Capture the cell that displays the provided text and extract its [X, Y] central coordinate. 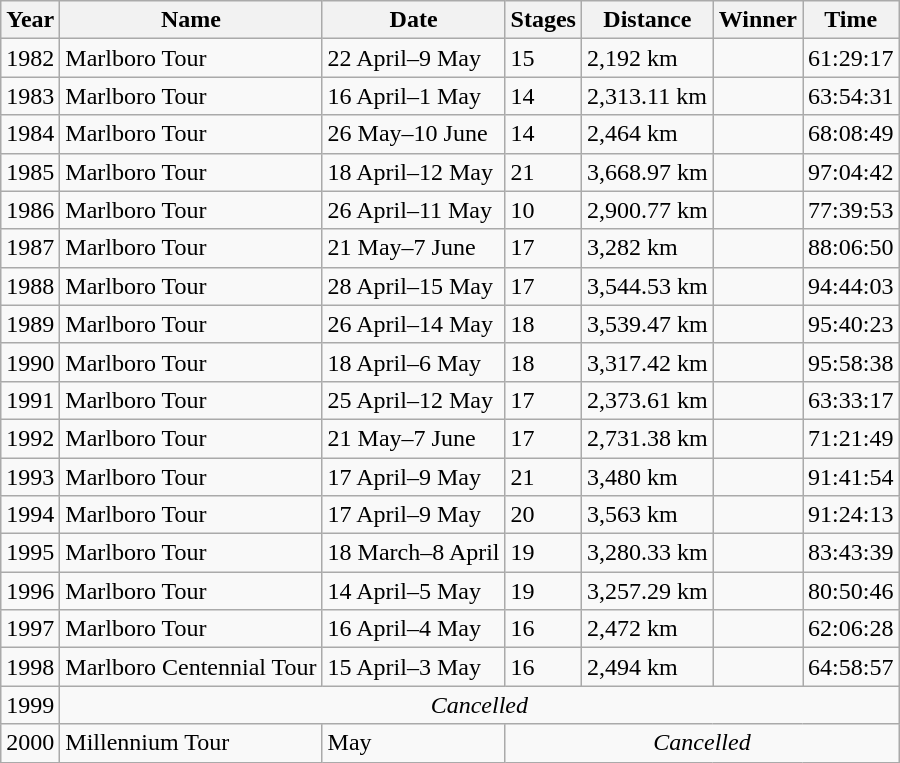
80:50:46 [851, 591]
15 April–3 May [414, 667]
1994 [30, 515]
1989 [30, 324]
63:33:17 [851, 400]
3,257.29 km [647, 591]
26 April–14 May [414, 324]
2,900.77 km [647, 210]
25 April–12 May [414, 400]
1999 [30, 705]
2000 [30, 743]
May [414, 743]
1996 [30, 591]
2,472 km [647, 629]
22 April–9 May [414, 58]
16 April–1 May [414, 96]
1992 [30, 438]
1987 [30, 248]
83:43:39 [851, 553]
1998 [30, 667]
2,313.11 km [647, 96]
14 April–5 May [414, 591]
91:24:13 [851, 515]
3,480 km [647, 477]
3,539.47 km [647, 324]
77:39:53 [851, 210]
2,373.61 km [647, 400]
1991 [30, 400]
Stages [543, 20]
Time [851, 20]
16 April–4 May [414, 629]
3,317.42 km [647, 362]
3,544.53 km [647, 286]
3,668.97 km [647, 172]
28 April–15 May [414, 286]
1993 [30, 477]
Date [414, 20]
1985 [30, 172]
Name [191, 20]
91:41:54 [851, 477]
1995 [30, 553]
95:58:38 [851, 362]
3,280.33 km [647, 553]
1997 [30, 629]
71:21:49 [851, 438]
1984 [30, 134]
1982 [30, 58]
2,464 km [647, 134]
97:04:42 [851, 172]
1986 [30, 210]
26 May–10 June [414, 134]
Winner [758, 20]
Marlboro Centennial Tour [191, 667]
1988 [30, 286]
1983 [30, 96]
88:06:50 [851, 248]
18 March–8 April [414, 553]
Distance [647, 20]
95:40:23 [851, 324]
20 [543, 515]
64:58:57 [851, 667]
68:08:49 [851, 134]
94:44:03 [851, 286]
2,731.38 km [647, 438]
26 April–11 May [414, 210]
62:06:28 [851, 629]
3,282 km [647, 248]
18 April–12 May [414, 172]
1990 [30, 362]
63:54:31 [851, 96]
2,192 km [647, 58]
3,563 km [647, 515]
18 April–6 May [414, 362]
15 [543, 58]
10 [543, 210]
2,494 km [647, 667]
Year [30, 20]
61:29:17 [851, 58]
Millennium Tour [191, 743]
